Output the (x, y) coordinate of the center of the cell containing the given text.  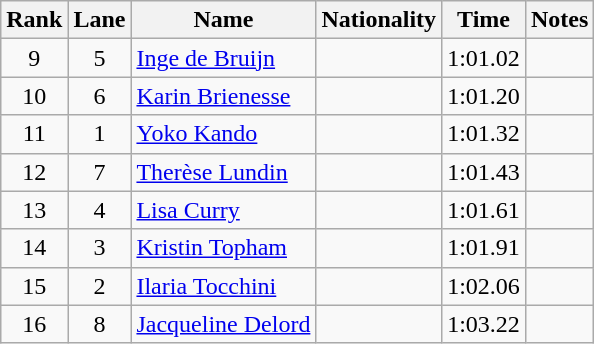
11 (34, 134)
1:01.43 (484, 172)
Therèse Lundin (224, 172)
Inge de Bruijn (224, 58)
1 (100, 134)
1:01.20 (484, 96)
1:03.22 (484, 324)
12 (34, 172)
Name (224, 20)
Jacqueline Delord (224, 324)
1:01.91 (484, 248)
1:01.02 (484, 58)
1:01.32 (484, 134)
1:02.06 (484, 286)
15 (34, 286)
4 (100, 210)
10 (34, 96)
13 (34, 210)
5 (100, 58)
Karin Brienesse (224, 96)
Time (484, 20)
1:01.61 (484, 210)
14 (34, 248)
Lane (100, 20)
8 (100, 324)
Ilaria Tocchini (224, 286)
Lisa Curry (224, 210)
Kristin Topham (224, 248)
16 (34, 324)
Nationality (379, 20)
3 (100, 248)
7 (100, 172)
Yoko Kando (224, 134)
9 (34, 58)
6 (100, 96)
2 (100, 286)
Notes (559, 20)
Rank (34, 20)
